Return the [X, Y] coordinate for the center point of the cell that contains the specified text.  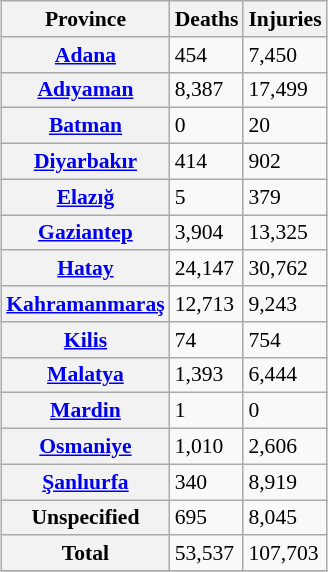
13,325 [284, 232]
Gaziantep [85, 232]
Hatay [85, 268]
Injuries [284, 19]
2,606 [284, 446]
454 [207, 54]
6,444 [284, 375]
Malatya [85, 375]
379 [284, 197]
Deaths [207, 19]
695 [207, 518]
Adana [85, 54]
1,393 [207, 375]
24,147 [207, 268]
Mardin [85, 411]
902 [284, 161]
414 [207, 161]
340 [207, 482]
Şanlıurfa [85, 482]
3,904 [207, 232]
Province [85, 19]
107,703 [284, 553]
Elazığ [85, 197]
Osmaniye [85, 446]
8,919 [284, 482]
Kilis [85, 339]
9,243 [284, 304]
Total [85, 553]
Adıyaman [85, 90]
Batman [85, 126]
5 [207, 197]
20 [284, 126]
74 [207, 339]
30,762 [284, 268]
Kahramanmaraş [85, 304]
754 [284, 339]
8,387 [207, 90]
1 [207, 411]
1,010 [207, 446]
Unspecified [85, 518]
17,499 [284, 90]
12,713 [207, 304]
8,045 [284, 518]
53,537 [207, 553]
7,450 [284, 54]
Diyarbakır [85, 161]
